Output the [X, Y] coordinate of the center of the cell containing the given text.  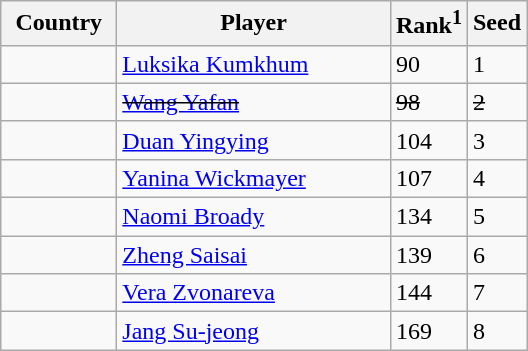
Jang Su-jeong [254, 331]
104 [428, 140]
Naomi Broady [254, 217]
Player [254, 24]
6 [496, 255]
Duan Yingying [254, 140]
Country [59, 24]
134 [428, 217]
Luksika Kumkhum [254, 64]
98 [428, 102]
2 [496, 102]
169 [428, 331]
139 [428, 255]
8 [496, 331]
144 [428, 293]
Rank1 [428, 24]
3 [496, 140]
Wang Yafan [254, 102]
5 [496, 217]
Seed [496, 24]
Yanina Wickmayer [254, 178]
4 [496, 178]
1 [496, 64]
7 [496, 293]
Vera Zvonareva [254, 293]
90 [428, 64]
107 [428, 178]
Zheng Saisai [254, 255]
